Determine the [x, y] coordinate at the center of the cell enclosing the given text.  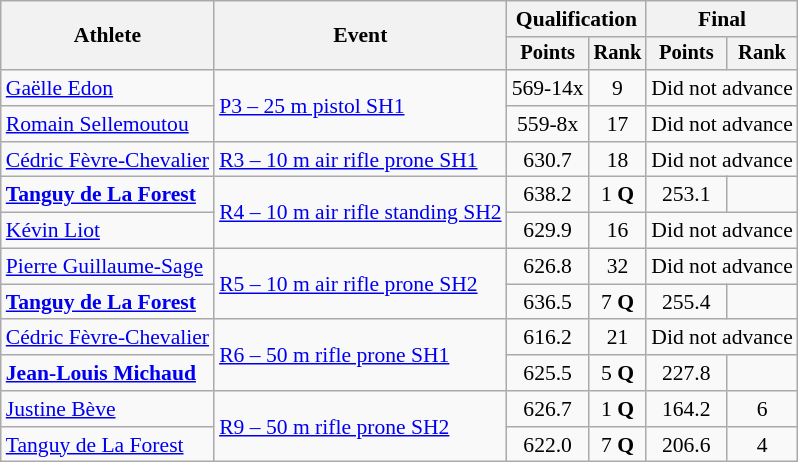
630.7 [548, 160]
18 [618, 160]
Qualification [577, 19]
Gaëlle Edon [108, 88]
Final [722, 19]
626.7 [548, 409]
629.9 [548, 231]
R9 – 50 m rifle prone SH2 [360, 426]
Kévin Liot [108, 231]
R4 – 10 m air rifle standing SH2 [360, 212]
626.8 [548, 267]
636.5 [548, 302]
Athlete [108, 36]
616.2 [548, 338]
16 [618, 231]
R3 – 10 m air rifle prone SH1 [360, 160]
638.2 [548, 195]
625.5 [548, 373]
569-14x [548, 88]
21 [618, 338]
P3 – 25 m pistol SH1 [360, 106]
Romain Sellemoutou [108, 124]
255.4 [686, 302]
Event [360, 36]
6 [762, 409]
Jean-Louis Michaud [108, 373]
9 [618, 88]
5 Q [618, 373]
R6 – 50 m rifle prone SH1 [360, 356]
7 Q [618, 302]
253.1 [686, 195]
164.2 [686, 409]
559-8x [548, 124]
Pierre Guillaume-Sage [108, 267]
32 [618, 267]
R5 – 10 m air rifle prone SH2 [360, 284]
227.8 [686, 373]
17 [618, 124]
Justine Bève [108, 409]
